Pinpoint the cell where the given text exists, returning its [x, y] midpoint coordinate. 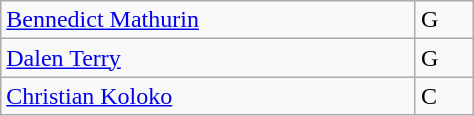
Bennedict Mathurin [208, 20]
Christian Koloko [208, 96]
C [444, 96]
Dalen Terry [208, 58]
